Determine the [x, y] coordinate at the center of the cell enclosing the given text.  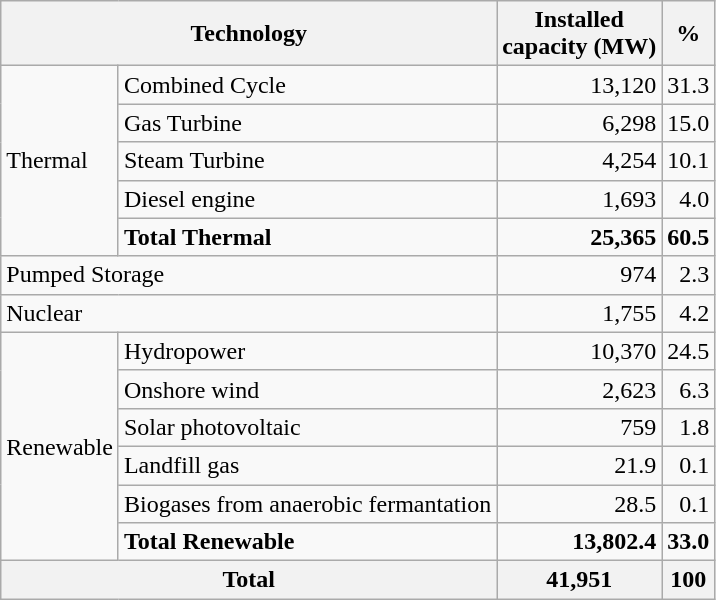
31.3 [688, 85]
4.2 [688, 313]
60.5 [688, 237]
Nuclear [249, 313]
Diesel engine [307, 199]
1,693 [580, 199]
Total [249, 580]
41,951 [580, 580]
Technology [249, 34]
Combined Cycle [307, 85]
Total Thermal [307, 237]
15.0 [688, 123]
1.8 [688, 427]
Renewable [60, 446]
Installedcapacity (MW) [580, 34]
4,254 [580, 161]
13,120 [580, 85]
Hydropower [307, 351]
Pumped Storage [249, 275]
10.1 [688, 161]
1,755 [580, 313]
25,365 [580, 237]
100 [688, 580]
33.0 [688, 542]
6.3 [688, 389]
759 [580, 427]
6,298 [580, 123]
4.0 [688, 199]
2,623 [580, 389]
Total Renewable [307, 542]
10,370 [580, 351]
28.5 [580, 503]
Solar photovoltaic [307, 427]
Biogases from anaerobic fermantation [307, 503]
2.3 [688, 275]
13,802.4 [580, 542]
% [688, 34]
Thermal [60, 161]
Onshore wind [307, 389]
Landfill gas [307, 465]
21.9 [580, 465]
974 [580, 275]
Gas Turbine [307, 123]
Steam Turbine [307, 161]
24.5 [688, 351]
